Search for the cell housing the specified text and yield its [X, Y] center coordinate. 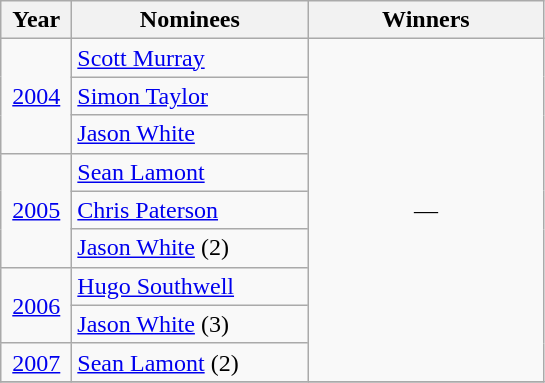
Hugo Southwell [190, 286]
2007 [36, 362]
Simon Taylor [190, 96]
Scott Murray [190, 58]
Jason White (2) [190, 248]
2006 [36, 305]
Chris Paterson [190, 210]
2005 [36, 210]
2004 [36, 96]
Jason White (3) [190, 324]
Sean Lamont [190, 172]
Jason White [190, 134]
— [426, 210]
Sean Lamont (2) [190, 362]
Winners [426, 20]
Nominees [190, 20]
Year [36, 20]
